Return (x, y) of the center of cell containing provided text 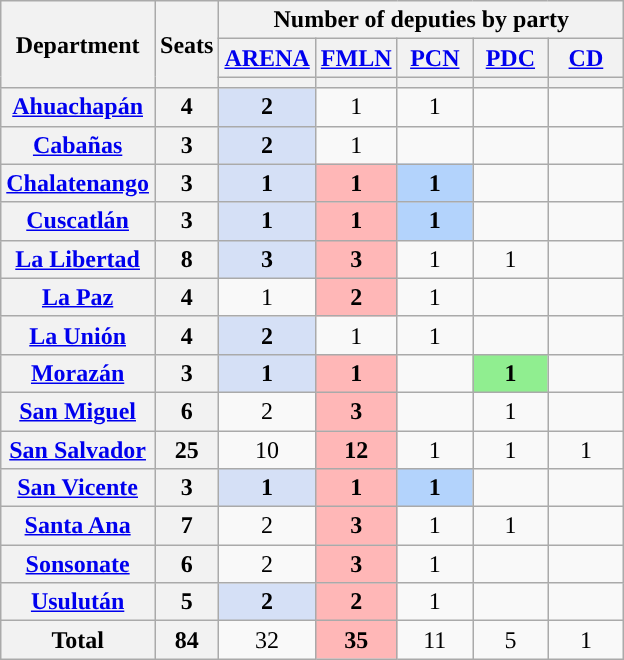
Number of deputies by party (422, 20)
San Vicente (78, 488)
La Unión (78, 335)
CD (586, 58)
10 (267, 449)
25 (186, 449)
PCN (435, 58)
La Libertad (78, 259)
La Paz (78, 297)
PDC (511, 58)
Cabañas (78, 145)
7 (186, 526)
Morazán (78, 373)
8 (186, 259)
84 (186, 640)
32 (267, 640)
Chalatenango (78, 183)
11 (435, 640)
12 (356, 449)
Seats (186, 44)
Sonsonate (78, 564)
San Miguel (78, 411)
ARENA (267, 58)
Department (78, 44)
San Salvador (78, 449)
35 (356, 640)
FMLN (356, 58)
Usulután (78, 602)
Santa Ana (78, 526)
Ahuachapán (78, 107)
Cuscatlán (78, 221)
Total (78, 640)
